Identify which cell holds the provided text, then report its (x, y) central coordinate. 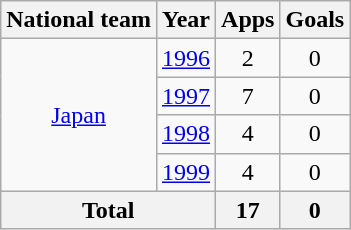
2 (248, 58)
Year (186, 20)
Goals (315, 20)
1996 (186, 58)
1999 (186, 172)
1997 (186, 96)
7 (248, 96)
National team (79, 20)
Japan (79, 115)
Total (108, 210)
1998 (186, 134)
Apps (248, 20)
17 (248, 210)
